Detect which cell encompasses the target text, then output its [x, y] center coordinate. 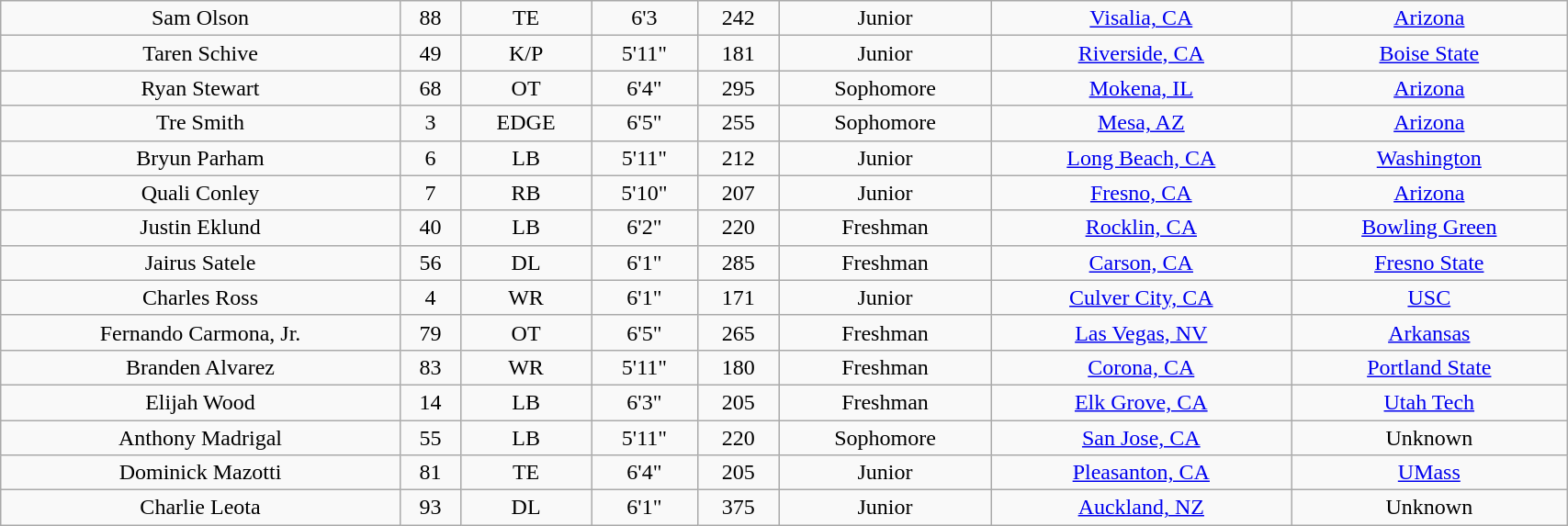
Anthony Madrigal [200, 438]
Charles Ross [200, 297]
Utah Tech [1429, 402]
Fresno, CA [1141, 193]
Elijah Wood [200, 402]
Quali Conley [200, 193]
Riverside, CA [1141, 53]
Visalia, CA [1141, 18]
Auckland, NZ [1141, 508]
San Jose, CA [1141, 438]
83 [430, 367]
88 [430, 18]
Fresno State [1429, 263]
Mokena, IL [1141, 88]
Dominick Mazotti [200, 473]
Carson, CA [1141, 263]
212 [739, 158]
207 [739, 193]
Mesa, AZ [1141, 123]
7 [430, 193]
Arkansas [1429, 332]
Corona, CA [1141, 367]
242 [739, 18]
265 [739, 332]
14 [430, 402]
Long Beach, CA [1141, 158]
Bryun Parham [200, 158]
Pleasanton, CA [1141, 473]
55 [430, 438]
5'10" [645, 193]
RB [526, 193]
295 [739, 88]
171 [739, 297]
Branden Alvarez [200, 367]
6'2" [645, 228]
Tre Smith [200, 123]
Ryan Stewart [200, 88]
6'3 [645, 18]
EDGE [526, 123]
68 [430, 88]
81 [430, 473]
UMass [1429, 473]
Las Vegas, NV [1141, 332]
375 [739, 508]
Culver City, CA [1141, 297]
255 [739, 123]
40 [430, 228]
93 [430, 508]
181 [739, 53]
285 [739, 263]
79 [430, 332]
6 [430, 158]
Justin Eklund [200, 228]
Bowling Green [1429, 228]
6'3" [645, 402]
Washington [1429, 158]
Sam Olson [200, 18]
56 [430, 263]
Jairus Satele [200, 263]
Fernando Carmona, Jr. [200, 332]
Portland State [1429, 367]
4 [430, 297]
K/P [526, 53]
180 [739, 367]
Rocklin, CA [1141, 228]
Boise State [1429, 53]
USC [1429, 297]
Charlie Leota [200, 508]
Taren Schive [200, 53]
Elk Grove, CA [1141, 402]
49 [430, 53]
3 [430, 123]
